Determine the (x, y) coordinate at the center of the cell enclosing the given text.  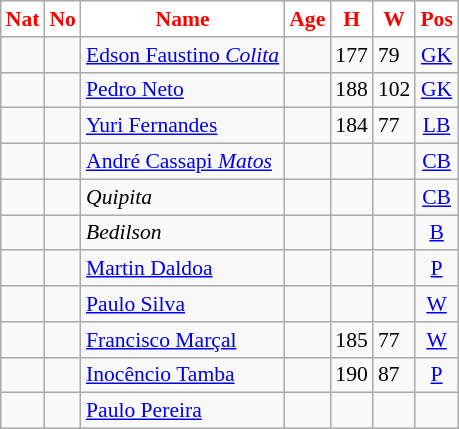
Name (182, 19)
Paulo Pereira (182, 411)
Pedro Neto (182, 90)
B (436, 233)
Martin Daldoa (182, 269)
188 (352, 90)
87 (394, 375)
184 (352, 126)
Edson Faustino Colita (182, 55)
Yuri Fernandes (182, 126)
Francisco Marçal (182, 340)
LB (436, 126)
190 (352, 375)
Nat (23, 19)
Quipita (182, 197)
André Cassapi Matos (182, 162)
H (352, 19)
177 (352, 55)
Paulo Silva (182, 304)
Age (307, 19)
Inocêncio Tamba (182, 375)
Bedilson (182, 233)
185 (352, 340)
No (62, 19)
79 (394, 55)
Pos (436, 19)
102 (394, 90)
